Find where the given text appears and provide that cell's center as (x, y) coordinate. 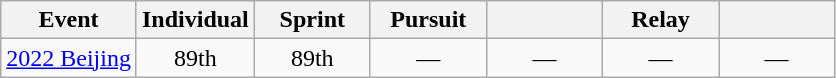
Event (69, 20)
Relay (660, 20)
Pursuit (428, 20)
2022 Beijing (69, 58)
Individual (195, 20)
Sprint (312, 20)
